Return (x, y) of the center of cell containing provided text 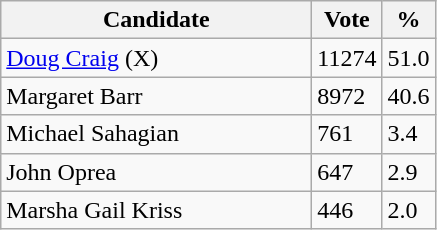
8972 (347, 96)
11274 (347, 58)
Candidate (156, 20)
446 (347, 210)
Doug Craig (X) (156, 58)
Marsha Gail Kriss (156, 210)
2.9 (408, 172)
3.4 (408, 134)
Margaret Barr (156, 96)
John Oprea (156, 172)
40.6 (408, 96)
Michael Sahagian (156, 134)
% (408, 20)
Vote (347, 20)
2.0 (408, 210)
51.0 (408, 58)
761 (347, 134)
647 (347, 172)
